Scan for the cell matching the given text and deliver its (X, Y) coordinate at center. 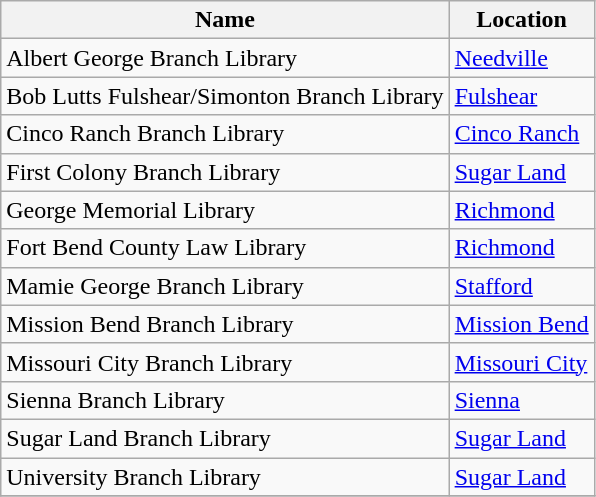
Missouri City (522, 362)
George Memorial Library (225, 210)
Sienna (522, 400)
Fort Bend County Law Library (225, 248)
Mission Bend Branch Library (225, 324)
Name (225, 20)
Sugar Land Branch Library (225, 438)
Location (522, 20)
Fulshear (522, 96)
Mission Bend (522, 324)
Cinco Ranch (522, 134)
Cinco Ranch Branch Library (225, 134)
Mamie George Branch Library (225, 286)
First Colony Branch Library (225, 172)
Missouri City Branch Library (225, 362)
Albert George Branch Library (225, 58)
Bob Lutts Fulshear/Simonton Branch Library (225, 96)
University Branch Library (225, 477)
Needville (522, 58)
Sienna Branch Library (225, 400)
Stafford (522, 286)
